Locate the cell with the specified text and output its (x, y) center coordinate. 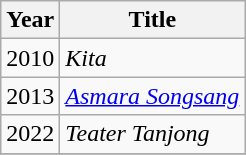
2013 (30, 96)
Year (30, 20)
2022 (30, 134)
2010 (30, 58)
Title (152, 20)
Teater Tanjong (152, 134)
Asmara Songsang (152, 96)
Kita (152, 58)
